Output the (X, Y) coordinate of the center of the cell containing the given text.  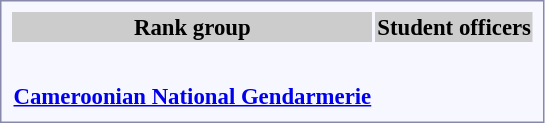
Student officers (454, 27)
Cameroonian National Gendarmerie (192, 96)
Rank group (192, 27)
